Find where the given text appears and provide that cell's center as [X, Y] coordinate. 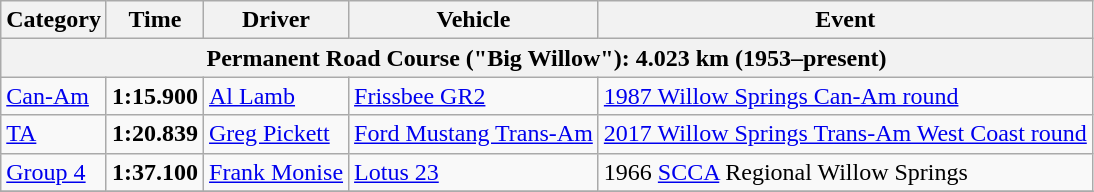
1:20.839 [154, 134]
Greg Pickett [276, 134]
Event [845, 20]
Category [54, 20]
Time [154, 20]
TA [54, 134]
1987 Willow Springs Can-Am round [845, 96]
Group 4 [54, 172]
Lotus 23 [474, 172]
Can-Am [54, 96]
2017 Willow Springs Trans-Am West Coast round [845, 134]
1:37.100 [154, 172]
Driver [276, 20]
Permanent Road Course ("Big Willow"): 4.023 km (1953–present) [547, 58]
1966 SCCA Regional Willow Springs [845, 172]
Al Lamb [276, 96]
Frank Monise [276, 172]
Frissbee GR2 [474, 96]
Vehicle [474, 20]
Ford Mustang Trans-Am [474, 134]
1:15.900 [154, 96]
